Locate the cell with the specified text and output its (x, y) center coordinate. 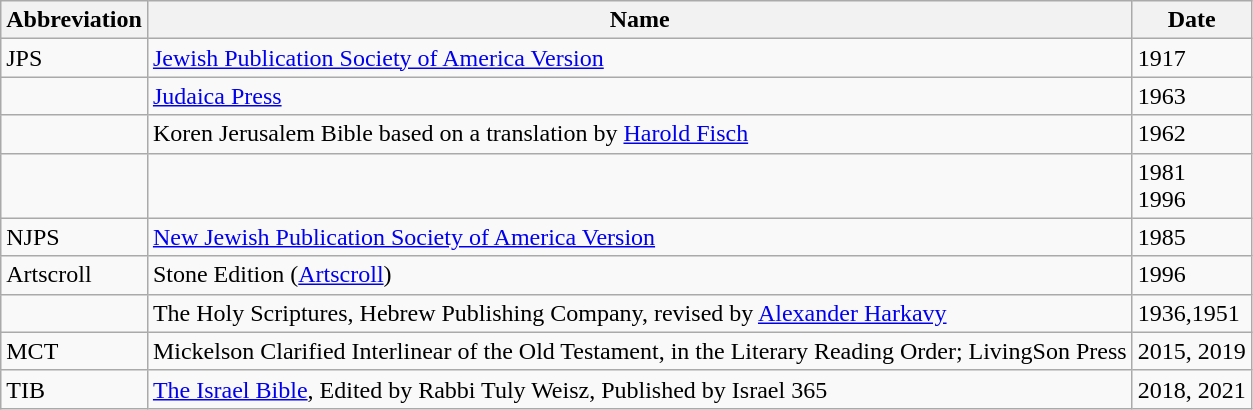
Abbreviation (74, 20)
Jewish Publication Society of America Version (640, 58)
1985 (1192, 237)
Judaica Press (640, 96)
1963 (1192, 96)
1917 (1192, 58)
19811996 (1192, 186)
1936,1951 (1192, 313)
1996 (1192, 275)
The Israel Bible, Edited by Rabbi Tuly Weisz, Published by Israel 365 (640, 389)
Date (1192, 20)
NJPS (74, 237)
Stone Edition (Artscroll) (640, 275)
MCT (74, 351)
Artscroll (74, 275)
2018, 2021 (1192, 389)
Koren Jerusalem Bible based on a translation by Harold Fisch (640, 134)
1962 (1192, 134)
TIB (74, 389)
JPS (74, 58)
Name (640, 20)
Mickelson Clarified Interlinear of the Old Testament, in the Literary Reading Order; LivingSon Press (640, 351)
The Holy Scriptures, Hebrew Publishing Company, revised by Alexander Harkavy (640, 313)
2015, 2019 (1192, 351)
New Jewish Publication Society of America Version (640, 237)
